Detect which cell encompasses the target text, then output its (X, Y) center coordinate. 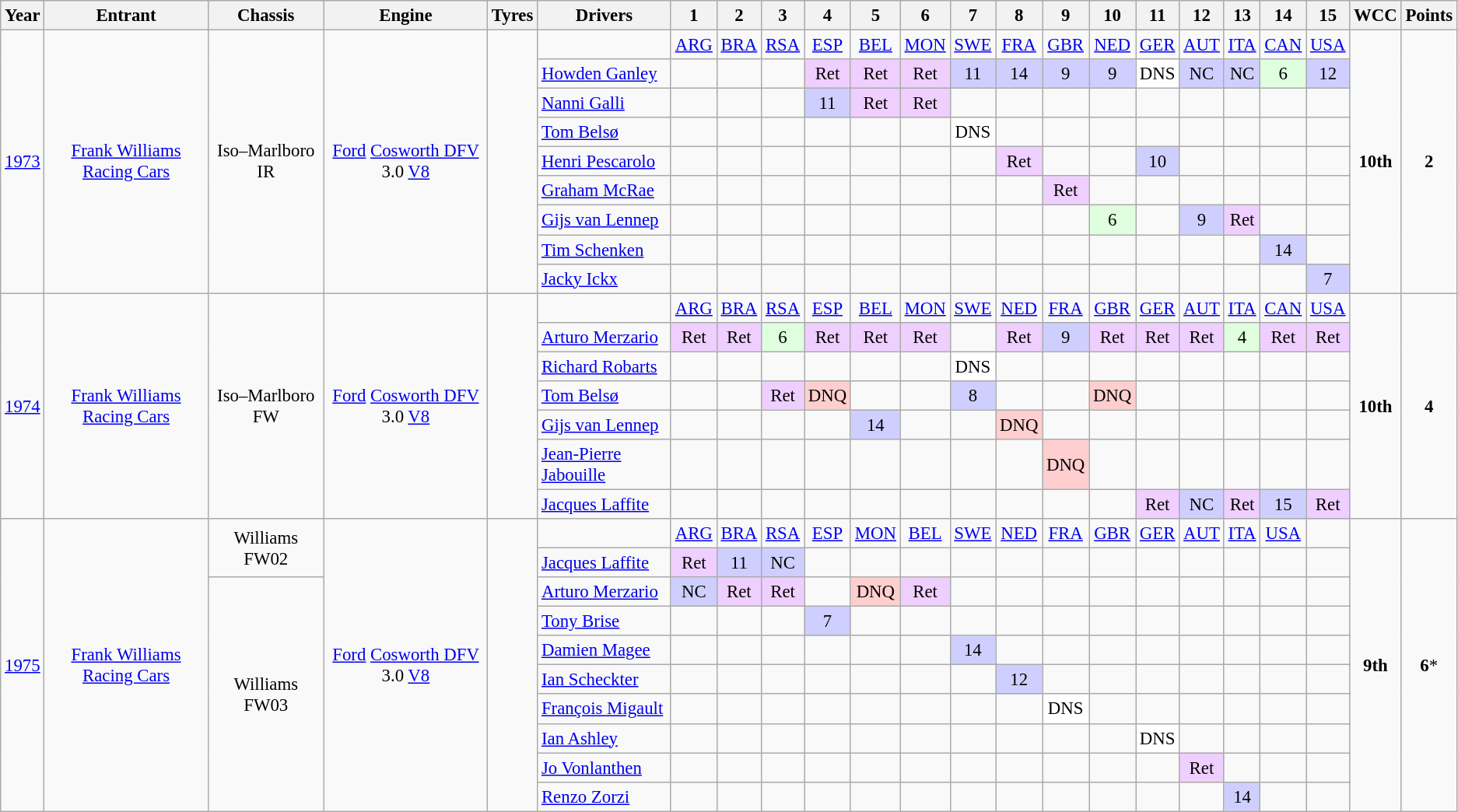
Tyres (512, 16)
Engine (405, 16)
Damien Magee (605, 650)
6* (1428, 665)
Williams FW03 (266, 694)
Nanni Galli (605, 103)
Chassis (266, 16)
Points (1428, 16)
Year (23, 16)
François Migault (605, 709)
Tim Schenken (605, 250)
Renzo Zorzi (605, 796)
3 (783, 16)
Entrant (126, 16)
1975 (23, 665)
Jo Vonlanthen (605, 768)
Tony Brise (605, 621)
13 (1242, 16)
1973 (23, 162)
Henri Pescarolo (605, 162)
Jacky Ickx (605, 278)
Howden Ganley (605, 74)
Williams FW02 (266, 548)
Iso–Marlboro FW (266, 406)
Richard Robarts (605, 366)
5 (875, 16)
9th (1376, 665)
Graham McRae (605, 191)
Ian Ashley (605, 738)
Ian Scheckter (605, 680)
Jean-Pierre Jabouille (605, 465)
1974 (23, 406)
WCC (1376, 16)
1 (694, 16)
Iso–Marlboro IR (266, 162)
Drivers (605, 16)
